Output the [X, Y] coordinate of the center of the cell containing the given text.  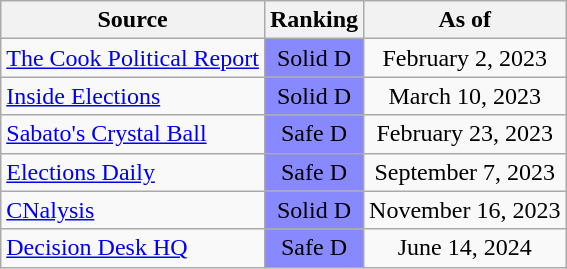
Elections Daily [133, 172]
February 23, 2023 [465, 134]
Inside Elections [133, 96]
November 16, 2023 [465, 210]
Source [133, 20]
CNalysis [133, 210]
The Cook Political Report [133, 58]
September 7, 2023 [465, 172]
March 10, 2023 [465, 96]
Decision Desk HQ [133, 248]
February 2, 2023 [465, 58]
June 14, 2024 [465, 248]
Ranking [314, 20]
As of [465, 20]
Sabato's Crystal Ball [133, 134]
